Output the (x, y) coordinate of the center of the cell containing the given text.  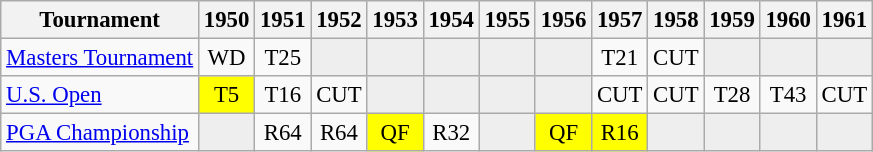
U.S. Open (100, 95)
1961 (844, 20)
R16 (620, 133)
T43 (788, 95)
T5 (227, 95)
WD (227, 58)
T21 (620, 58)
T16 (283, 95)
T28 (732, 95)
T25 (283, 58)
1955 (507, 20)
Tournament (100, 20)
1958 (676, 20)
1960 (788, 20)
1959 (732, 20)
R32 (451, 133)
1957 (620, 20)
1956 (563, 20)
1950 (227, 20)
Masters Tournament (100, 58)
1952 (339, 20)
1954 (451, 20)
1953 (395, 20)
1951 (283, 20)
PGA Championship (100, 133)
